Identify which cell holds the provided text, then report its [x, y] central coordinate. 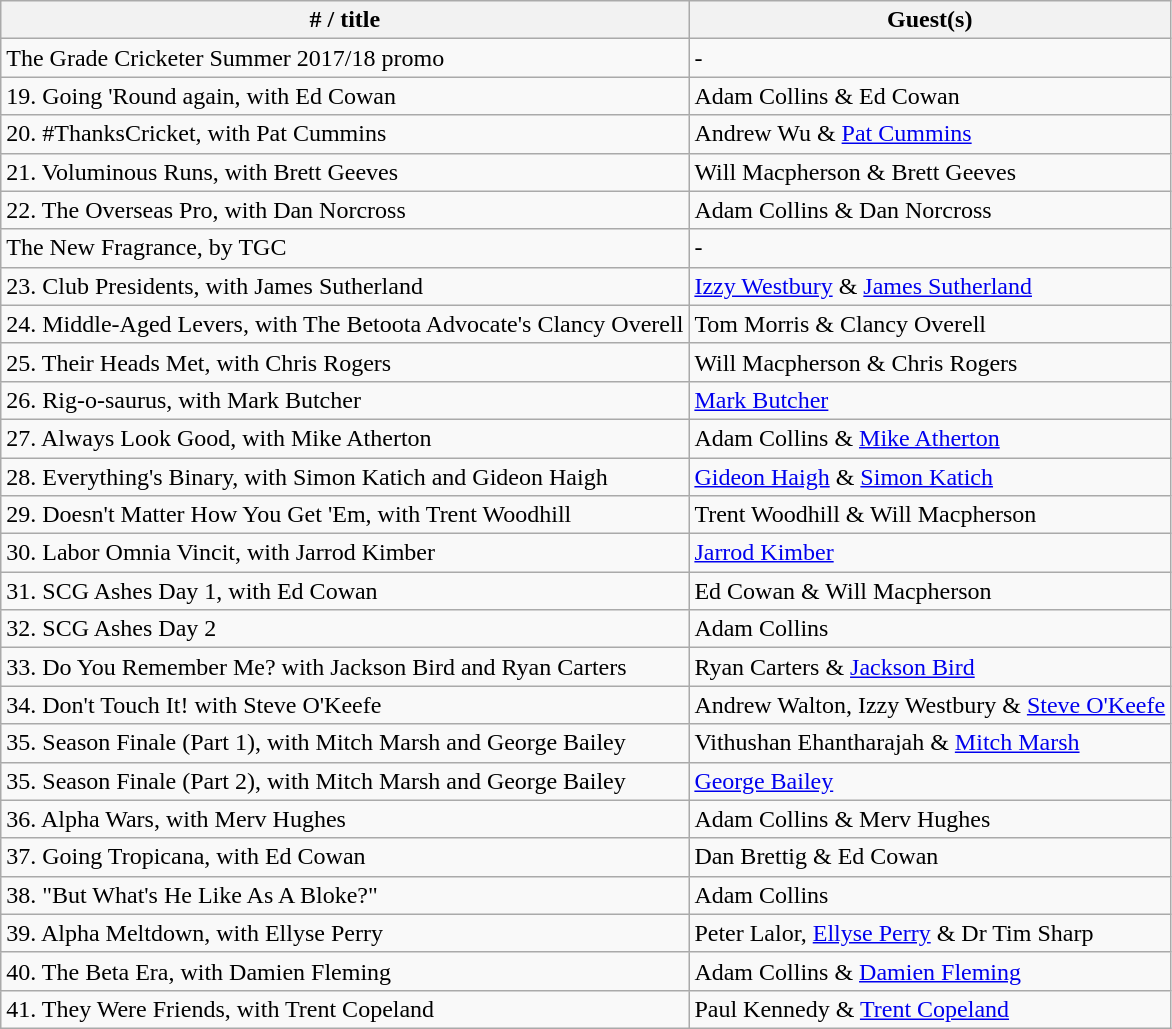
Vithushan Ehantharajah & Mitch Marsh [930, 743]
Jarrod Kimber [930, 553]
38. "But What's He Like As A Bloke?" [345, 895]
Will Macpherson & Chris Rogers [930, 362]
Ed Cowan & Will Macpherson [930, 591]
Tom Morris & Clancy Overell [930, 324]
Adam Collins & Damien Fleming [930, 971]
# / title [345, 20]
32. SCG Ashes Day 2 [345, 629]
27. Always Look Good, with Mike Atherton [345, 438]
25. Their Heads Met, with Chris Rogers [345, 362]
Adam Collins & Ed Cowan [930, 96]
Paul Kennedy & Trent Copeland [930, 1009]
23. Club Presidents, with James Sutherland [345, 286]
34. Don't Touch It! with Steve O'Keefe [345, 705]
Andrew Wu & Pat Cummins [930, 134]
George Bailey [930, 781]
41. They Were Friends, with Trent Copeland [345, 1009]
Adam Collins & Mike Atherton [930, 438]
28. Everything's Binary, with Simon Katich and Gideon Haigh [345, 477]
22. The Overseas Pro, with Dan Norcross [345, 210]
Guest(s) [930, 20]
Trent Woodhill & Will Macpherson [930, 515]
35. Season Finale (Part 2), with Mitch Marsh and George Bailey [345, 781]
Izzy Westbury & James Sutherland [930, 286]
Gideon Haigh & Simon Katich [930, 477]
39. Alpha Meltdown, with Ellyse Perry [345, 933]
19. Going 'Round again, with Ed Cowan [345, 96]
Will Macpherson & Brett Geeves [930, 172]
Dan Brettig & Ed Cowan [930, 857]
Peter Lalor, Ellyse Perry & Dr Tim Sharp [930, 933]
36. Alpha Wars, with Merv Hughes [345, 819]
40. The Beta Era, with Damien Fleming [345, 971]
Adam Collins & Merv Hughes [930, 819]
37. Going Tropicana, with Ed Cowan [345, 857]
24. Middle-Aged Levers, with The Betoota Advocate's Clancy Overell [345, 324]
Ryan Carters & Jackson Bird [930, 667]
31. SCG Ashes Day 1, with Ed Cowan [345, 591]
The New Fragrance, by TGC [345, 248]
30. Labor Omnia Vincit, with Jarrod Kimber [345, 553]
Mark Butcher [930, 400]
26. Rig-o-saurus, with Mark Butcher [345, 400]
35. Season Finale (Part 1), with Mitch Marsh and George Bailey [345, 743]
Adam Collins & Dan Norcross [930, 210]
21. Voluminous Runs, with Brett Geeves [345, 172]
Andrew Walton, Izzy Westbury & Steve O'Keefe [930, 705]
The Grade Cricketer Summer 2017/18 promo [345, 58]
33. Do You Remember Me? with Jackson Bird and Ryan Carters [345, 667]
20. #ThanksCricket, with Pat Cummins [345, 134]
29. Doesn't Matter How You Get 'Em, with Trent Woodhill [345, 515]
